For the text-containing cell, return its midpoint in (x, y) coordinate format. 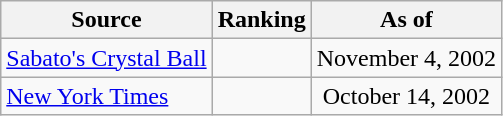
New York Times (106, 96)
Ranking (262, 20)
November 4, 2002 (406, 58)
Source (106, 20)
October 14, 2002 (406, 96)
Sabato's Crystal Ball (106, 58)
As of (406, 20)
